Scan for the cell matching the given text and deliver its [X, Y] coordinate at center. 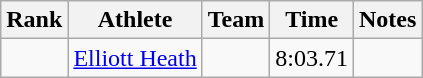
Elliott Heath [135, 58]
8:03.71 [312, 58]
Athlete [135, 20]
Time [312, 20]
Notes [387, 20]
Team [236, 20]
Rank [34, 20]
